Find where the given text appears and provide that cell's center as [x, y] coordinate. 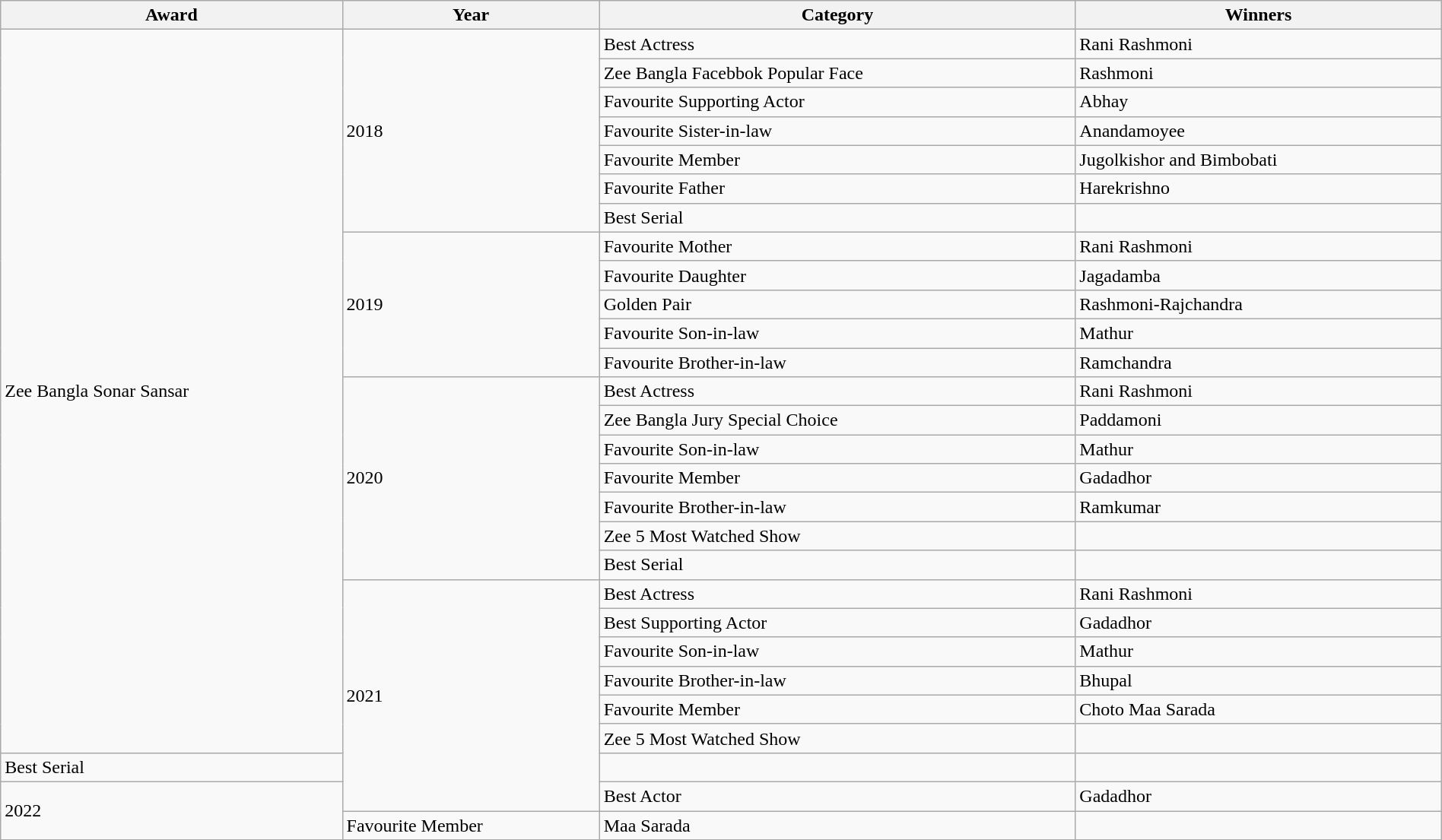
Anandamoyee [1258, 131]
Zee Bangla Jury Special Choice [837, 420]
Favourite Daughter [837, 275]
Favourite Supporting Actor [837, 102]
Award [172, 15]
2022 [172, 810]
Ramkumar [1258, 507]
Abhay [1258, 102]
Year [471, 15]
Winners [1258, 15]
Maa Sarada [837, 825]
2021 [471, 695]
Bhupal [1258, 680]
Jugolkishor and Bimbobati [1258, 160]
Zee Bangla Facebbok Popular Face [837, 73]
Category [837, 15]
Ramchandra [1258, 363]
Jagadamba [1258, 275]
2020 [471, 478]
2018 [471, 131]
Best Supporting Actor [837, 623]
2019 [471, 304]
Rashmoni-Rajchandra [1258, 304]
Favourite Father [837, 189]
Favourite Sister-in-law [837, 131]
Zee Bangla Sonar Sansar [172, 391]
Rashmoni [1258, 73]
Best Actor [837, 796]
Choto Maa Sarada [1258, 709]
Harekrishno [1258, 189]
Favourite Mother [837, 246]
Paddamoni [1258, 420]
Golden Pair [837, 304]
